For the text-containing cell, return its midpoint in (X, Y) coordinate format. 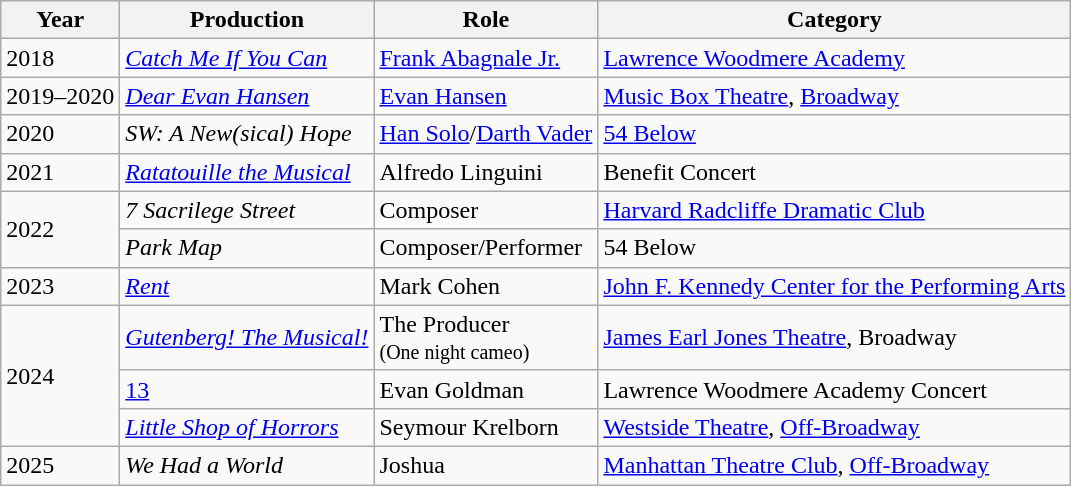
James Earl Jones Theatre, Broadway (834, 338)
John F. Kennedy Center for the Performing Arts (834, 286)
Mark Cohen (486, 286)
Composer (486, 210)
Music Box Theatre, Broadway (834, 96)
Evan Hansen (486, 96)
2020 (60, 134)
Joshua (486, 465)
Seymour Krelborn (486, 427)
2021 (60, 172)
7 Sacrilege Street (247, 210)
We Had a World (247, 465)
2018 (60, 58)
13 (247, 389)
Rent (247, 286)
Dear Evan Hansen (247, 96)
2023 (60, 286)
2022 (60, 229)
2025 (60, 465)
Park Map (247, 248)
Benefit Concert (834, 172)
Frank Abagnale Jr. (486, 58)
Westside Theatre, Off-Broadway (834, 427)
Year (60, 20)
Alfredo Linguini (486, 172)
Composer/Performer (486, 248)
SW: A New(sical) Hope (247, 134)
Ratatouille the Musical (247, 172)
Category (834, 20)
Lawrence Woodmere Academy Concert (834, 389)
Lawrence Woodmere Academy (834, 58)
Evan Goldman (486, 389)
Little Shop of Horrors (247, 427)
Production (247, 20)
Harvard Radcliffe Dramatic Club (834, 210)
The Producer(One night cameo) (486, 338)
2019–2020 (60, 96)
Han Solo/Darth Vader (486, 134)
Catch Me If You Can (247, 58)
Role (486, 20)
Gutenberg! The Musical! (247, 338)
Manhattan Theatre Club, Off-Broadway (834, 465)
2024 (60, 376)
